Scan for the cell matching the given text and deliver its (x, y) coordinate at center. 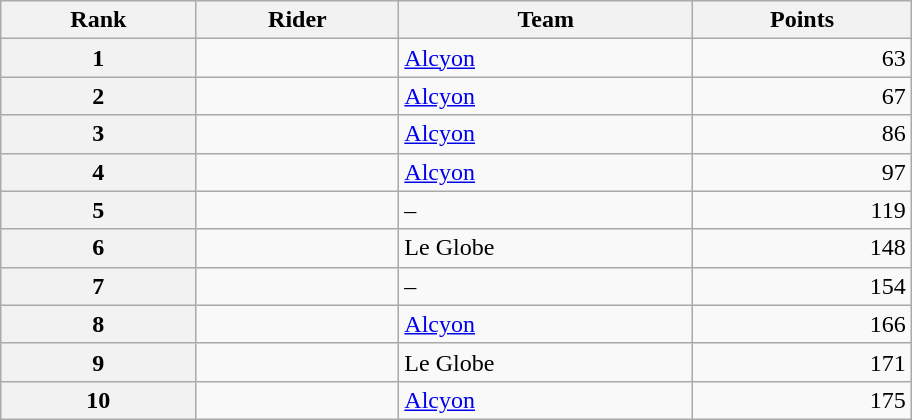
10 (98, 400)
1 (98, 58)
86 (802, 134)
148 (802, 248)
6 (98, 248)
8 (98, 324)
7 (98, 286)
5 (98, 210)
4 (98, 172)
171 (802, 362)
9 (98, 362)
97 (802, 172)
Team (546, 20)
3 (98, 134)
175 (802, 400)
Points (802, 20)
Rider (298, 20)
2 (98, 96)
Rank (98, 20)
166 (802, 324)
119 (802, 210)
154 (802, 286)
63 (802, 58)
67 (802, 96)
